Return (x, y) of the center of cell containing provided text 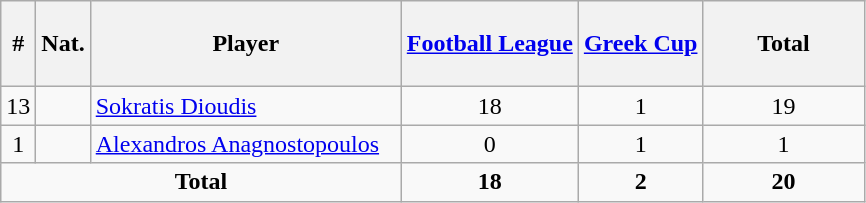
13 (18, 106)
Greek Cup (640, 44)
Alexandros Anagnostopoulos (246, 144)
# (18, 44)
Nat. (63, 44)
2 (640, 182)
Player (246, 44)
0 (490, 144)
20 (784, 182)
Football League (490, 44)
19 (784, 106)
Sokratis Dioudis (246, 106)
